Locate the cell with the specified text and output its [X, Y] center coordinate. 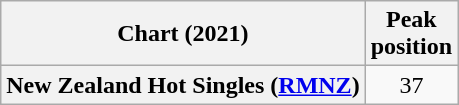
New Zealand Hot Singles (RMNZ) [183, 85]
37 [411, 85]
Chart (2021) [183, 34]
Peakposition [411, 34]
